Determine the [x, y] coordinate at the center of the cell enclosing the given text.  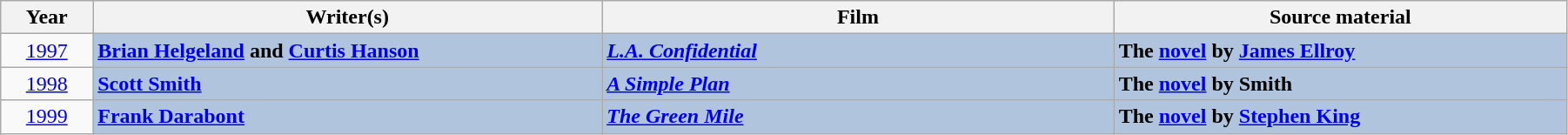
A Simple Plan [858, 84]
Source material [1340, 17]
Writer(s) [348, 17]
The novel by Stephen King [1340, 117]
L.A. Confidential [858, 51]
1997 [47, 51]
1998 [47, 84]
The Green Mile [858, 117]
Film [858, 17]
Brian Helgeland and Curtis Hanson [348, 51]
The novel by Smith [1340, 84]
Scott Smith [348, 84]
1999 [47, 117]
Frank Darabont [348, 117]
The novel by James Ellroy [1340, 51]
Year [47, 17]
